Extract the [X, Y] coordinate from the center of the cell holding the provided text.  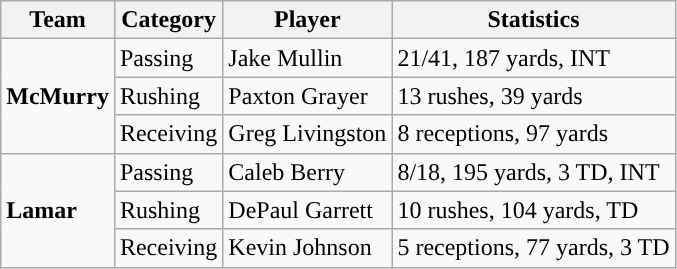
DePaul Garrett [308, 210]
5 receptions, 77 yards, 3 TD [534, 248]
Paxton Grayer [308, 96]
Lamar [58, 210]
Statistics [534, 20]
McMurry [58, 96]
Player [308, 20]
Jake Mullin [308, 58]
13 rushes, 39 yards [534, 96]
Caleb Berry [308, 172]
Kevin Johnson [308, 248]
Greg Livingston [308, 134]
Category [168, 20]
21/41, 187 yards, INT [534, 58]
8/18, 195 yards, 3 TD, INT [534, 172]
Team [58, 20]
10 rushes, 104 yards, TD [534, 210]
8 receptions, 97 yards [534, 134]
